Scan for the cell matching the given text and deliver its [x, y] coordinate at center. 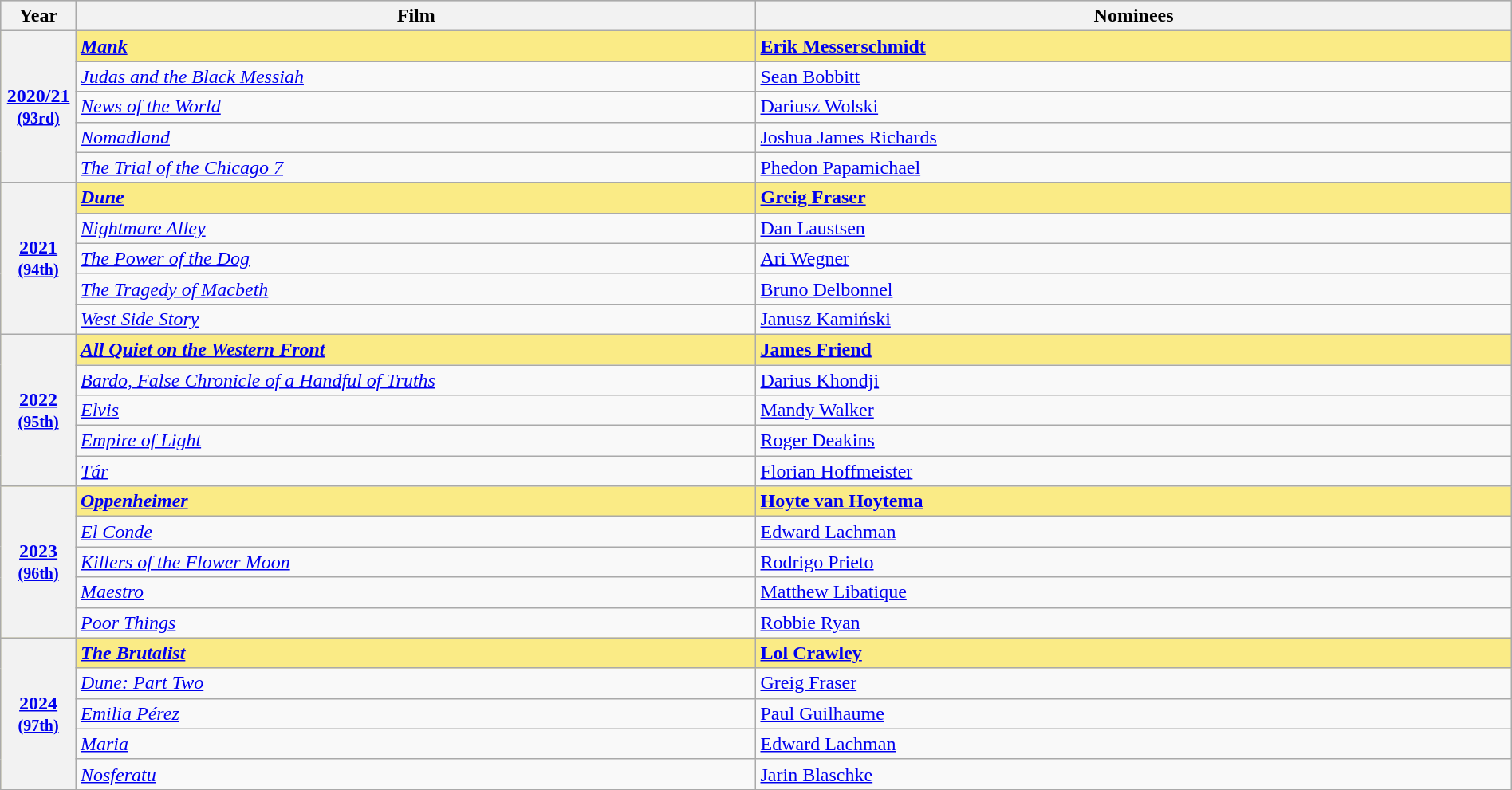
Roger Deakins [1134, 441]
Mank [416, 46]
Sean Bobbitt [1134, 77]
Empire of Light [416, 441]
Nosferatu [416, 774]
Tár [416, 471]
Poor Things [416, 623]
Phedon Papamichael [1134, 167]
Nominees [1134, 16]
The Power of the Dog [416, 258]
Mandy Walker [1134, 411]
The Tragedy of Macbeth [416, 289]
Jarin Blaschke [1134, 774]
Ari Wegner [1134, 258]
Year [38, 16]
Bruno Delbonnel [1134, 289]
All Quiet on the Western Front [416, 349]
Dune: Part Two [416, 683]
Oppenheimer [416, 501]
Nomadland [416, 137]
James Friend [1134, 349]
2023(96th) [38, 562]
Lol Crawley [1134, 653]
2020/21(93rd) [38, 107]
Nightmare Alley [416, 228]
2024(97th) [38, 713]
News of the World [416, 107]
Hoyte van Hoytema [1134, 501]
West Side Story [416, 319]
The Brutalist [416, 653]
Maestro [416, 592]
Erik Messerschmidt [1134, 46]
El Conde [416, 532]
Emilia Pérez [416, 713]
2021(94th) [38, 258]
Joshua James Richards [1134, 137]
Dune [416, 198]
Janusz Kamiński [1134, 319]
Judas and the Black Messiah [416, 77]
2022(95th) [38, 410]
Paul Guilhaume [1134, 713]
Dariusz Wolski [1134, 107]
Bardo, False Chronicle of a Handful of Truths [416, 380]
Florian Hoffmeister [1134, 471]
Elvis [416, 411]
Matthew Libatique [1134, 592]
Killers of the Flower Moon [416, 562]
The Trial of the Chicago 7 [416, 167]
Darius Khondji [1134, 380]
Dan Laustsen [1134, 228]
Robbie Ryan [1134, 623]
Maria [416, 744]
Rodrigo Prieto [1134, 562]
Film [416, 16]
